Pinpoint the cell where the given text exists, returning its [x, y] midpoint coordinate. 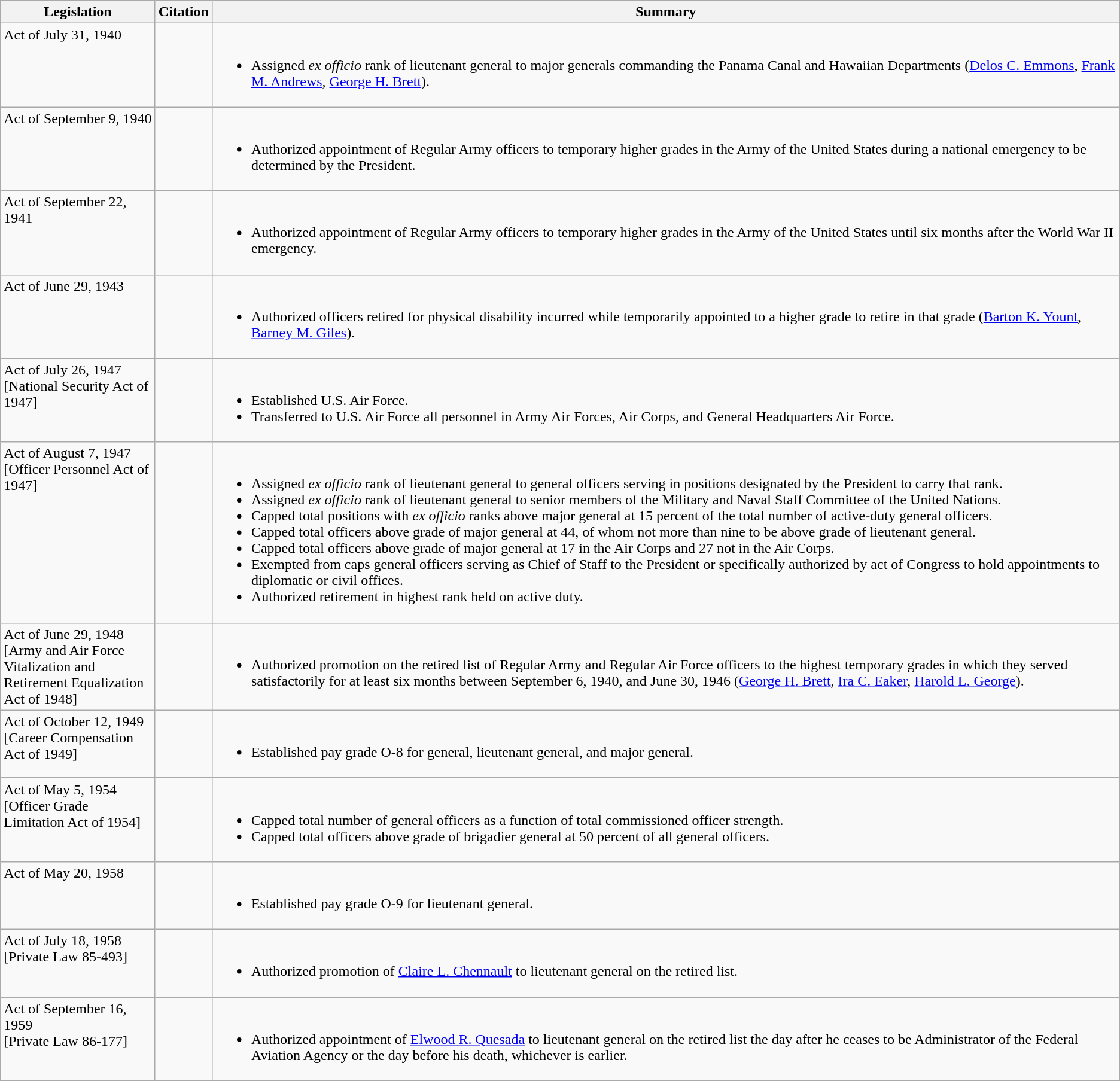
Act of June 29, 1948[Army and Air Force Vitalization and Retirement Equalization Act of 1948] [78, 666]
Act of July 31, 1940 [78, 65]
Act of July 26, 1947[National Security Act of 1947] [78, 400]
Act of September 22, 1941 [78, 233]
Act of August 7, 1947[Officer Personnel Act of 1947] [78, 532]
Legislation [78, 12]
Act of May 5, 1954[Officer Grade Limitation Act of 1954] [78, 820]
Act of September 16, 1959[Private Law 86-177] [78, 1039]
Authorized promotion of Claire L. Chennault to lieutenant general on the retired list. [665, 963]
Citation [183, 12]
Act of June 29, 1943 [78, 316]
Act of May 20, 1958 [78, 895]
Act of October 12, 1949[Career Compensation Act of 1949] [78, 744]
Established pay grade O-9 for lieutenant general. [665, 895]
Established pay grade O-8 for general, lieutenant general, and major general. [665, 744]
Act of July 18, 1958[Private Law 85-493] [78, 963]
Established U.S. Air Force.Transferred to U.S. Air Force all personnel in Army Air Forces, Air Corps, and General Headquarters Air Force. [665, 400]
Act of September 9, 1940 [78, 149]
Summary [665, 12]
